Pinpoint the cell where the given text exists, returning its (x, y) midpoint coordinate. 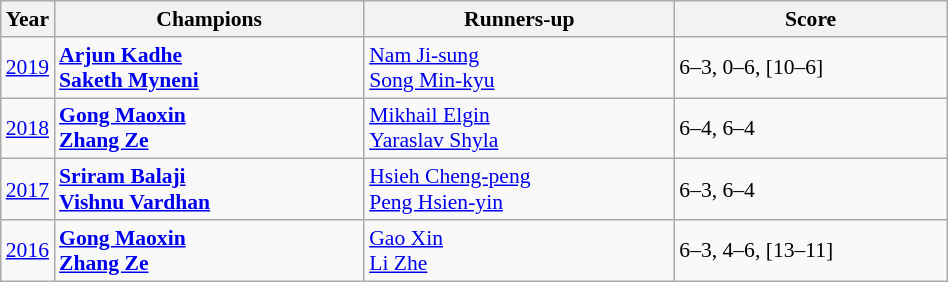
2018 (28, 128)
6–3, 6–4 (810, 190)
Arjun Kadhe Saketh Myneni (209, 68)
Mikhail Elgin Yaraslav Shyla (519, 128)
2019 (28, 68)
Year (28, 19)
6–3, 0–6, [10–6] (810, 68)
2016 (28, 250)
6–4, 6–4 (810, 128)
2017 (28, 190)
Sriram Balaji Vishnu Vardhan (209, 190)
Hsieh Cheng-peng Peng Hsien-yin (519, 190)
6–3, 4–6, [13–11] (810, 250)
Gao Xin Li Zhe (519, 250)
Nam Ji-sung Song Min-kyu (519, 68)
Score (810, 19)
Champions (209, 19)
Runners-up (519, 19)
